Pinpoint the cell where the given text exists, returning its [x, y] midpoint coordinate. 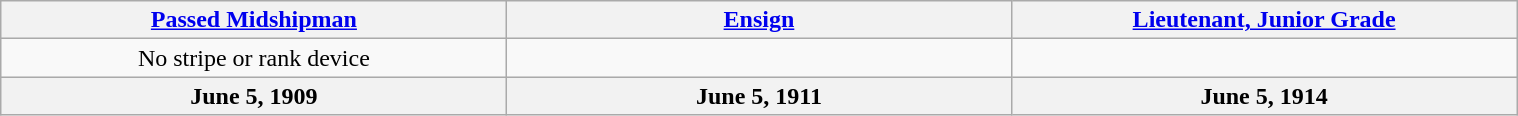
No stripe or rank device [254, 58]
June 5, 1914 [1264, 96]
Passed Midshipman [254, 20]
Lieutenant, Junior Grade [1264, 20]
Ensign [758, 20]
June 5, 1911 [758, 96]
June 5, 1909 [254, 96]
